Extract the [X, Y] coordinate from the center of the cell holding the provided text.  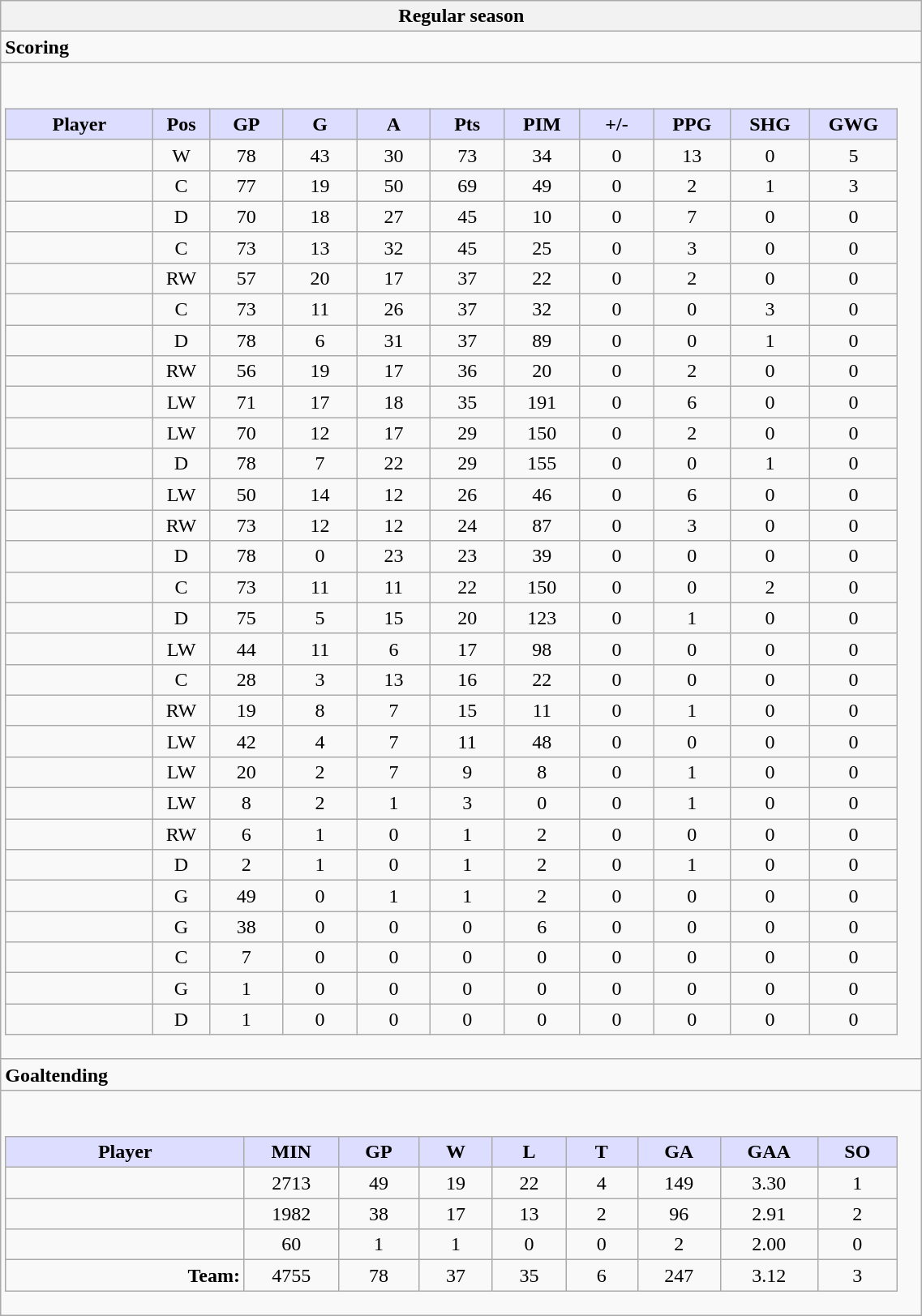
48 [542, 741]
24 [467, 525]
PPG [693, 124]
1982 [291, 1214]
60 [291, 1245]
36 [467, 371]
96 [679, 1214]
MIN [291, 1152]
25 [542, 247]
Goaltending [461, 1074]
75 [247, 618]
GAA [769, 1152]
Team: [125, 1275]
2.00 [769, 1245]
30 [394, 155]
31 [394, 341]
191 [542, 402]
247 [679, 1275]
69 [467, 186]
34 [542, 155]
GWG [853, 124]
46 [542, 495]
SO [857, 1152]
98 [542, 649]
14 [319, 495]
44 [247, 649]
2713 [291, 1183]
87 [542, 525]
123 [542, 618]
155 [542, 464]
149 [679, 1183]
Player MIN GP W L T GA GAA SO 2713 49 19 22 4 149 3.30 1 1982 38 17 13 2 96 2.91 2 60 1 1 0 0 2 2.00 0 Team: 4755 78 37 35 6 247 3.12 3 [461, 1202]
L [529, 1152]
GA [679, 1152]
Pts [467, 124]
16 [467, 679]
4755 [291, 1275]
SHG [770, 124]
10 [542, 216]
Pos [182, 124]
71 [247, 402]
T [602, 1152]
PIM [542, 124]
Regular season [461, 16]
28 [247, 679]
77 [247, 186]
3.30 [769, 1183]
39 [542, 556]
9 [467, 772]
2.91 [769, 1214]
A [394, 124]
+/- [616, 124]
Scoring [461, 47]
43 [319, 155]
56 [247, 371]
42 [247, 741]
89 [542, 341]
27 [394, 216]
57 [247, 278]
3.12 [769, 1275]
